Extract the (x, y) coordinate from the center of the cell holding the provided text.  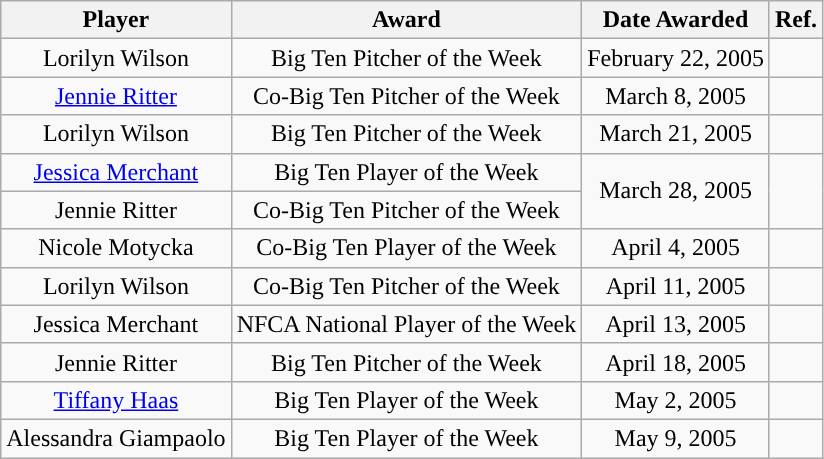
Date Awarded (676, 20)
March 21, 2005 (676, 134)
Co-Big Ten Player of the Week (406, 248)
Award (406, 20)
Nicole Motycka (116, 248)
Tiffany Haas (116, 400)
April 11, 2005 (676, 286)
February 22, 2005 (676, 58)
March 28, 2005 (676, 191)
May 9, 2005 (676, 438)
Player (116, 20)
NFCA National Player of the Week (406, 324)
April 13, 2005 (676, 324)
March 8, 2005 (676, 96)
Alessandra Giampaolo (116, 438)
April 18, 2005 (676, 362)
Ref. (796, 20)
May 2, 2005 (676, 400)
April 4, 2005 (676, 248)
